Scan for the cell matching the given text and deliver its (x, y) coordinate at center. 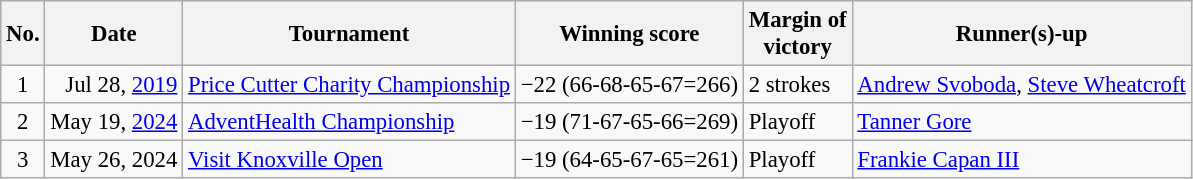
2 strokes (798, 85)
May 26, 2024 (114, 160)
No. (23, 34)
Runner(s)-up (1022, 34)
May 19, 2024 (114, 122)
Andrew Svoboda, Steve Wheatcroft (1022, 85)
−19 (71-67-65-66=269) (629, 122)
AdventHealth Championship (350, 122)
3 (23, 160)
−22 (66-68-65-67=266) (629, 85)
Tanner Gore (1022, 122)
Tournament (350, 34)
Price Cutter Charity Championship (350, 85)
Margin ofvictory (798, 34)
Winning score (629, 34)
Date (114, 34)
Frankie Capan III (1022, 160)
Jul 28, 2019 (114, 85)
−19 (64-65-67-65=261) (629, 160)
1 (23, 85)
Visit Knoxville Open (350, 160)
2 (23, 122)
